Provide the (X, Y) coordinate of the cell's center where the given text is located.  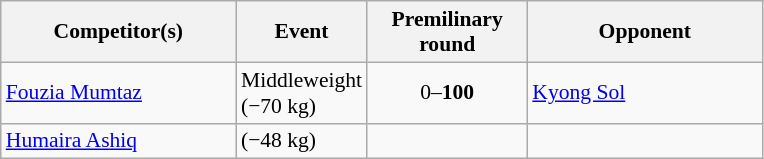
Competitor(s) (118, 32)
Humaira Ashiq (118, 141)
Premilinary round (447, 32)
0–100 (447, 92)
(−48 kg) (302, 141)
Opponent (644, 32)
Event (302, 32)
Fouzia Mumtaz (118, 92)
Middleweight (−70 kg) (302, 92)
Kyong Sol (644, 92)
